Detect which cell encompasses the target text, then output its [x, y] center coordinate. 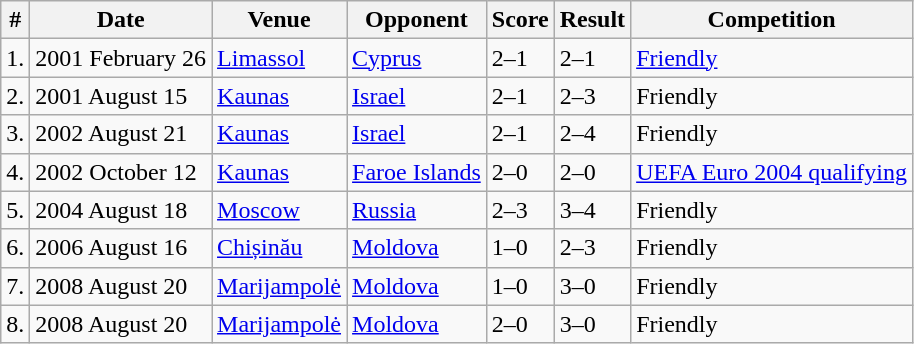
2001 August 15 [121, 96]
# [16, 20]
Opponent [417, 20]
2006 August 16 [121, 248]
8. [16, 324]
Limassol [280, 58]
Faroe Islands [417, 172]
3. [16, 134]
Cyprus [417, 58]
2002 October 12 [121, 172]
UEFA Euro 2004 qualifying [772, 172]
1. [16, 58]
2. [16, 96]
Competition [772, 20]
5. [16, 210]
Venue [280, 20]
7. [16, 286]
Russia [417, 210]
Score [520, 20]
2002 August 21 [121, 134]
3–4 [592, 210]
2–4 [592, 134]
2001 February 26 [121, 58]
Result [592, 20]
4. [16, 172]
Moscow [280, 210]
6. [16, 248]
2004 August 18 [121, 210]
Chișinău [280, 248]
Date [121, 20]
